Provide the [x, y] coordinate of the cell's center where the given text is located.  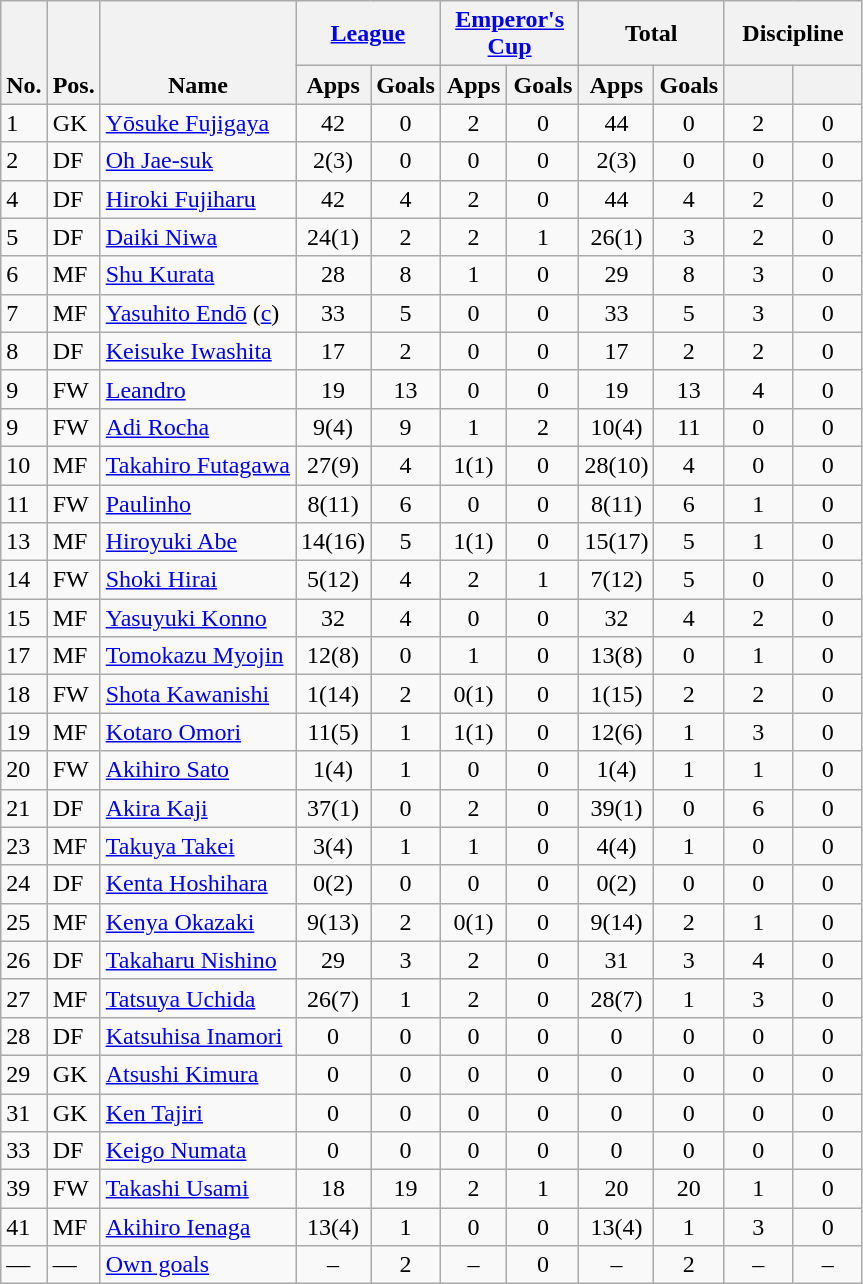
League [368, 34]
Yasuhito Endō (c) [198, 313]
Keigo Numata [198, 1151]
10 [24, 465]
Tatsuya Uchida [198, 998]
Keisuke Iwashita [198, 351]
Akihiro Sato [198, 770]
Kenya Okazaki [198, 922]
Kenta Hoshihara [198, 884]
Total [652, 34]
12(8) [334, 656]
27 [24, 998]
5(12) [334, 580]
23 [24, 846]
28(7) [616, 998]
9(14) [616, 922]
10(4) [616, 427]
Shoki Hirai [198, 580]
21 [24, 808]
26 [24, 960]
39 [24, 1189]
24 [24, 884]
Akihiro Ienaga [198, 1227]
7 [24, 313]
Hiroyuki Abe [198, 542]
Emperor's Cup [510, 34]
Tomokazu Myojin [198, 656]
24(1) [334, 237]
11(5) [334, 732]
Shota Kawanishi [198, 694]
Discipline [794, 34]
Kotaro Omori [198, 732]
Takahiro Futagawa [198, 465]
Atsushi Kimura [198, 1074]
Akira Kaji [198, 808]
1(15) [616, 694]
Leandro [198, 389]
Paulinho [198, 503]
Name [198, 52]
7(12) [616, 580]
1(14) [334, 694]
Oh Jae-suk [198, 161]
Katsuhisa Inamori [198, 1036]
13(8) [616, 656]
Yōsuke Fujigaya [198, 123]
Hiroki Fujiharu [198, 199]
Adi Rocha [198, 427]
Takashi Usami [198, 1189]
14 [24, 580]
12(6) [616, 732]
28(10) [616, 465]
Daiki Niwa [198, 237]
26(7) [334, 998]
9(4) [334, 427]
15(17) [616, 542]
No. [24, 52]
Takuya Takei [198, 846]
Pos. [74, 52]
4(4) [616, 846]
14(16) [334, 542]
37(1) [334, 808]
Yasuyuki Konno [198, 618]
39(1) [616, 808]
Own goals [198, 1265]
26(1) [616, 237]
41 [24, 1227]
Shu Kurata [198, 275]
3(4) [334, 846]
9(13) [334, 922]
25 [24, 922]
27(9) [334, 465]
Takaharu Nishino [198, 960]
15 [24, 618]
Ken Tajiri [198, 1113]
